Provide the (X, Y) coordinate of the cell's center where the given text is located.  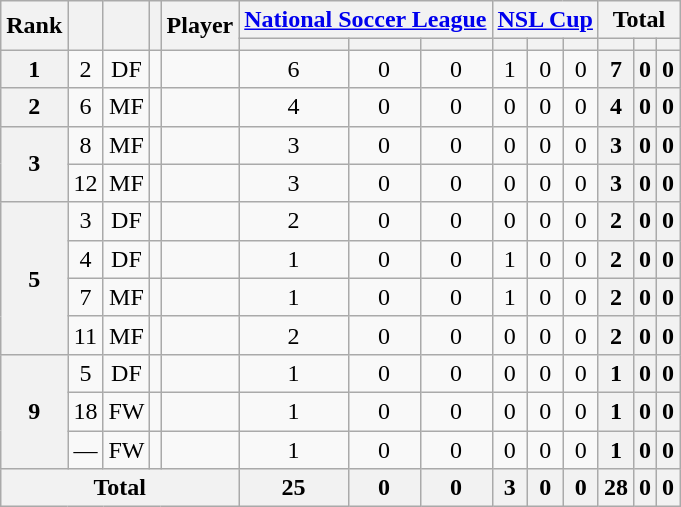
— (86, 449)
8 (86, 145)
National Soccer League (366, 20)
25 (294, 488)
Player (200, 26)
NSL Cup (545, 20)
18 (86, 411)
12 (86, 183)
Rank (34, 26)
11 (86, 335)
9 (34, 411)
28 (616, 488)
